Find where the given text appears and provide that cell's center as (x, y) coordinate. 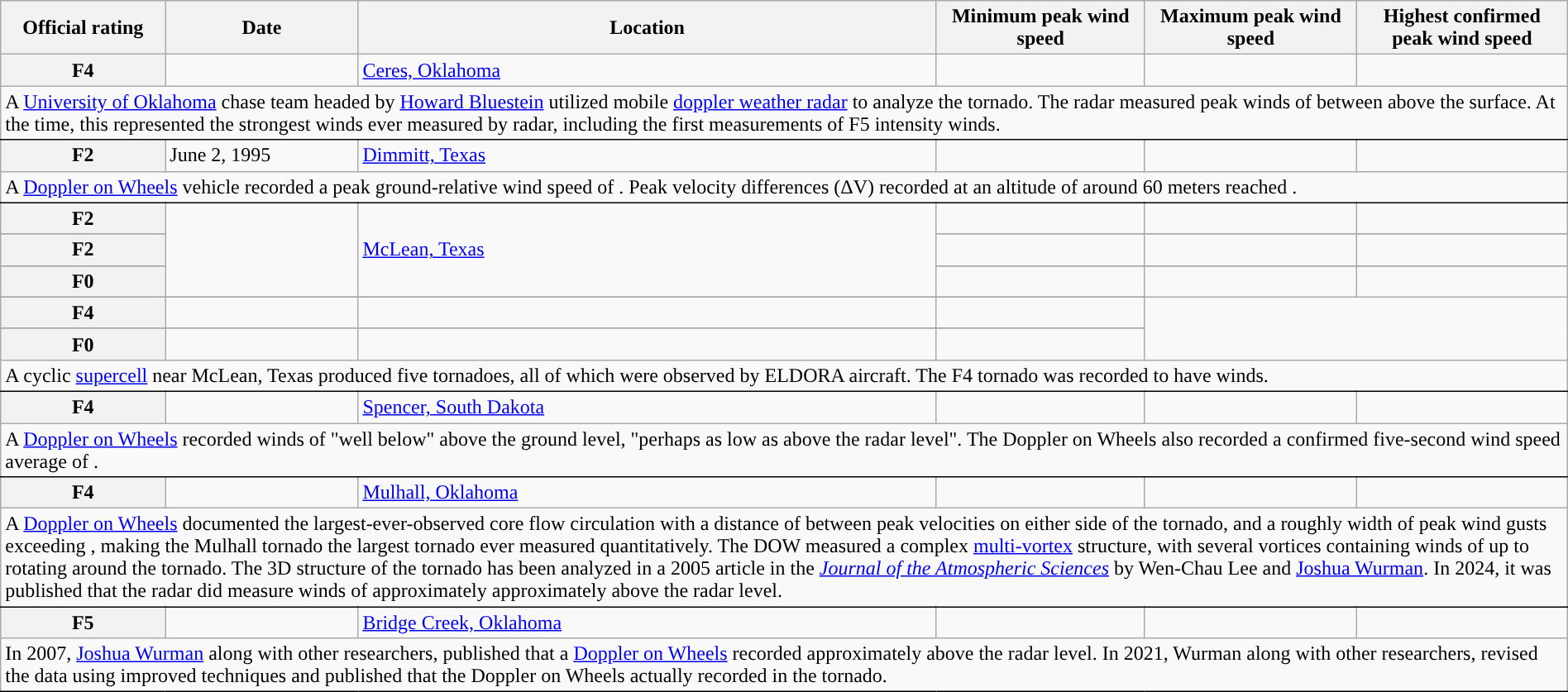
Dimmitt, Texas (647, 155)
Location (647, 28)
Bridge Creek, Oklahoma (647, 623)
Minimum peak wind speed (1040, 28)
Official rating (83, 28)
McLean, Texas (647, 250)
F5 (83, 623)
June 2, 1995 (261, 155)
Mulhall, Oklahoma (647, 493)
Highest confirmed peak wind speed (1462, 28)
Date (261, 28)
Spencer, South Dakota (647, 407)
Maximum peak wind speed (1250, 28)
Ceres, Oklahoma (647, 70)
